Determine the (X, Y) coordinate at the center of the cell enclosing the given text.  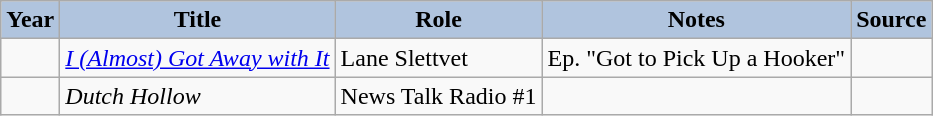
Title (198, 20)
Lane Slettvet (438, 58)
Notes (696, 20)
Year (30, 20)
Ep. "Got to Pick Up a Hooker" (696, 58)
News Talk Radio #1 (438, 96)
Role (438, 20)
Dutch Hollow (198, 96)
I (Almost) Got Away with It (198, 58)
Source (892, 20)
